Find where the given text appears and provide that cell's center as [x, y] coordinate. 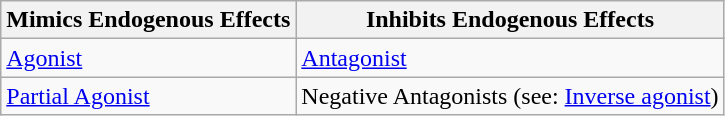
Negative Antagonists (see: Inverse agonist) [510, 96]
Mimics Endogenous Effects [148, 20]
Agonist [148, 58]
Antagonist [510, 58]
Inhibits Endogenous Effects [510, 20]
Partial Agonist [148, 96]
